Locate the cell with the specified text and output its (x, y) center coordinate. 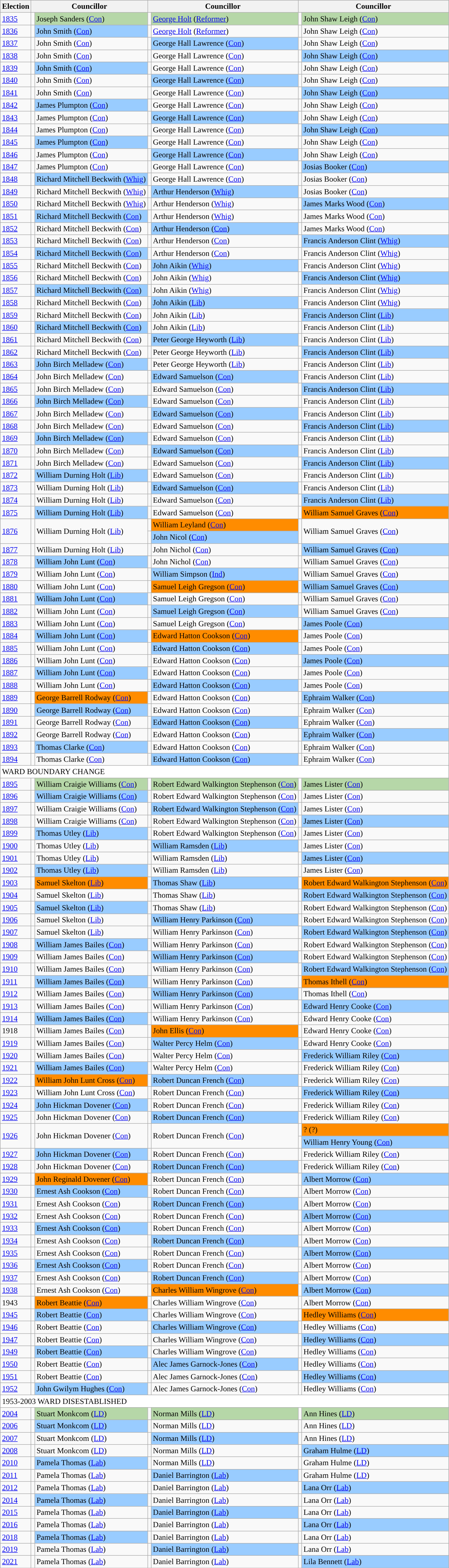
1874 (16, 500)
1853 (16, 241)
1841 (16, 93)
1896 (16, 796)
1839 (16, 68)
1933 (16, 1228)
1898 (16, 821)
1911 (16, 982)
1946 (16, 1327)
1909 (16, 957)
1951 (16, 1377)
1844 (16, 130)
1862 (16, 352)
2018 (16, 1537)
Election (16, 6)
1866 (16, 401)
1900 (16, 846)
1904 (16, 895)
1852 (16, 229)
1952 (16, 1389)
1847 (16, 167)
1920 (16, 1056)
1840 (16, 80)
1926 (16, 1136)
1892 (16, 735)
2016 (16, 1525)
1857 (16, 290)
1869 (16, 438)
1929 (16, 1179)
1927 (16, 1155)
1901 (16, 858)
1836 (16, 31)
2008 (16, 1451)
1887 (16, 673)
1860 (16, 327)
1922 (16, 1080)
1897 (16, 809)
1924 (16, 1105)
1937 (16, 1278)
1846 (16, 155)
1884 (16, 636)
2012 (16, 1488)
1877 (16, 550)
1913 (16, 1006)
William Henry Young (Con) (375, 1142)
1930 (16, 1191)
1881 (16, 599)
1838 (16, 56)
1864 (16, 377)
1925 (16, 1117)
1856 (16, 278)
1849 (16, 192)
1919 (16, 1043)
1888 (16, 685)
1855 (16, 266)
1934 (16, 1241)
1889 (16, 698)
1850 (16, 204)
John Nicol (Con) (225, 537)
1880 (16, 587)
John Gwilym Hughes (Con) (91, 1389)
1923 (16, 1093)
1876 (16, 531)
1870 (16, 451)
1854 (16, 253)
William Leyland (Con) (225, 525)
1885 (16, 648)
1865 (16, 389)
1873 (16, 488)
2019 (16, 1550)
1895 (16, 784)
2015 (16, 1512)
1932 (16, 1216)
1906 (16, 920)
1947 (16, 1340)
1843 (16, 117)
2014 (16, 1500)
John Reginald Dovener (Con) (91, 1179)
John Ellis (Con) (225, 1031)
1894 (16, 760)
1886 (16, 661)
1908 (16, 945)
1902 (16, 870)
1872 (16, 475)
1835 (16, 19)
Joseph Sanders (Con) (91, 19)
1859 (16, 315)
1912 (16, 994)
1882 (16, 611)
1907 (16, 932)
2006 (16, 1426)
1879 (16, 574)
WARD BOUNDARY CHANGE (225, 772)
1893 (16, 747)
1867 (16, 414)
1905 (16, 907)
1936 (16, 1265)
2021 (16, 1562)
2007 (16, 1438)
1851 (16, 216)
1918 (16, 1031)
2004 (16, 1414)
1945 (16, 1315)
Lila Bennett (Lab) (375, 1562)
1871 (16, 463)
? (?) (375, 1130)
1845 (16, 142)
1899 (16, 833)
1949 (16, 1352)
1950 (16, 1364)
1953-2003 WARD DISESTABLISHED (225, 1401)
1921 (16, 1068)
1842 (16, 105)
1868 (16, 426)
1931 (16, 1204)
1837 (16, 43)
1914 (16, 1019)
William Simpson (Ind) (225, 574)
2010 (16, 1463)
1890 (16, 710)
1848 (16, 179)
1891 (16, 722)
1878 (16, 562)
1928 (16, 1167)
1883 (16, 624)
2011 (16, 1475)
1903 (16, 883)
1943 (16, 1302)
1910 (16, 969)
1863 (16, 365)
1935 (16, 1253)
1938 (16, 1290)
1875 (16, 512)
1858 (16, 303)
1861 (16, 340)
